Find where the given text appears and provide that cell's center as [X, Y] coordinate. 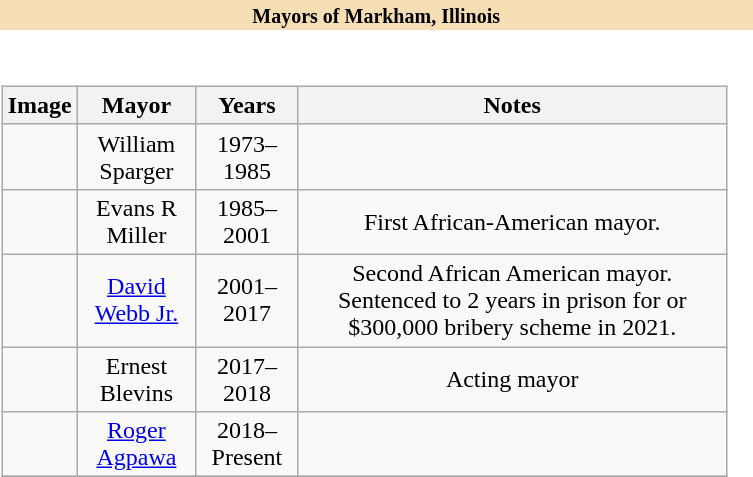
Mayor [136, 105]
First African-American mayor. [512, 222]
Acting mayor [512, 378]
Evans R Miller [136, 222]
1985–2001 [248, 222]
Ernest Blevins [136, 378]
David Webb Jr. [136, 300]
1973–1985 [248, 156]
Notes [512, 105]
Second African American mayor. Sentenced to 2 years in prison for or $300,000 bribery scheme in 2021. [512, 300]
Mayors of Markham, Illinois [376, 15]
Years [248, 105]
2018–Present [248, 444]
Image [40, 105]
2001–2017 [248, 300]
William Sparger [136, 156]
Roger Agpawa [136, 444]
2017–2018 [248, 378]
